Extract the (X, Y) coordinate from the center of the cell holding the provided text.  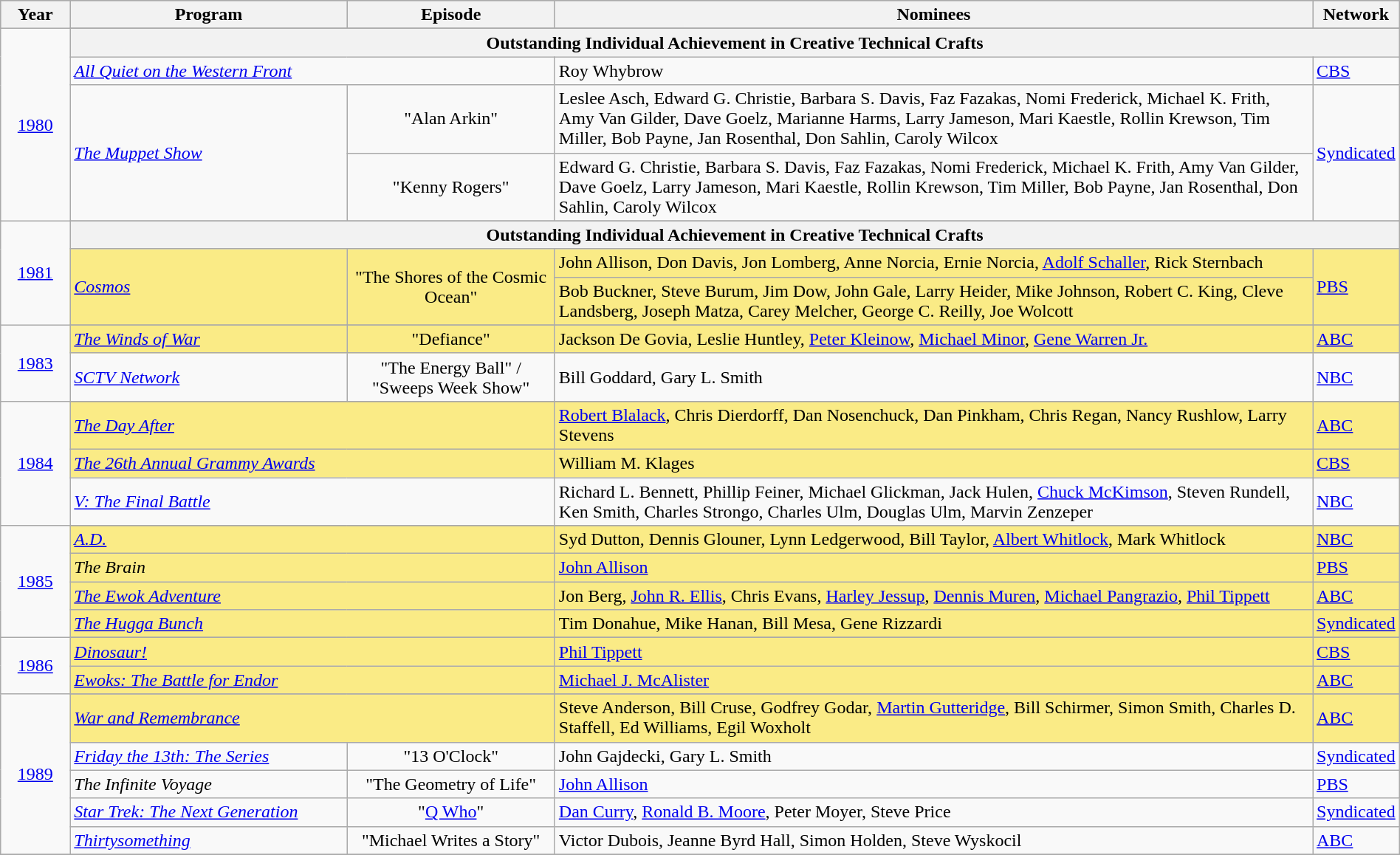
1989 (35, 774)
SCTV Network (208, 377)
William M. Klages (933, 463)
Year (35, 15)
Phil Tippett (933, 652)
1983 (35, 363)
Jackson De Govia, Leslie Huntley, Peter Kleinow, Michael Minor, Gene Warren Jr. (933, 339)
The Ewok Adventure (312, 596)
Program (208, 15)
1984 (35, 463)
Tim Donahue, Mike Hanan, Bill Mesa, Gene Rizzardi (933, 624)
Ewoks: The Battle for Endor (312, 680)
The Muppet Show (208, 153)
"The Geometry of Life" (450, 784)
The Infinite Voyage (208, 784)
The Brain (312, 568)
John Gajdecki, Gary L. Smith (933, 756)
Michael J. McAlister (933, 680)
All Quiet on the Western Front (312, 71)
Syd Dutton, Dennis Glouner, Lynn Ledgerwood, Bill Taylor, Albert Whitlock, Mark Whitlock (933, 540)
The Day After (312, 425)
A.D. (312, 540)
"Defiance" (450, 339)
1986 (35, 666)
War and Remembrance (312, 718)
"13 O'Clock" (450, 756)
Cosmos (208, 286)
"Alan Arkin" (450, 119)
The 26th Annual Grammy Awards (312, 463)
Dinosaur! (312, 652)
1981 (35, 273)
Steve Anderson, Bill Cruse, Godfrey Godar, Martin Gutteridge, Bill Schirmer, Simon Smith, Charles D. Staffell, Ed Williams, Egil Woxholt (933, 718)
"The Energy Ball" / "Sweeps Week Show" (450, 377)
Dan Curry, Ronald B. Moore, Peter Moyer, Steve Price (933, 812)
Jon Berg, John R. Ellis, Chris Evans, Harley Jessup, Dennis Muren, Michael Pangrazio, Phil Tippett (933, 596)
Thirtysomething (208, 840)
Friday the 13th: The Series (208, 756)
"Michael Writes a Story" (450, 840)
V: The Final Battle (312, 501)
1980 (35, 125)
The Hugga Bunch (312, 624)
"Kenny Rogers" (450, 187)
Robert Blalack, Chris Dierdorff, Dan Nosenchuck, Dan Pinkham, Chris Regan, Nancy Rushlow, Larry Stevens (933, 425)
Roy Whybrow (933, 71)
Star Trek: The Next Generation (208, 812)
The Winds of War (208, 339)
Episode (450, 15)
Nominees (933, 15)
"Q Who" (450, 812)
John Allison, Don Davis, Jon Lomberg, Anne Norcia, Ernie Norcia, Adolf Schaller, Rick Sternbach (933, 263)
Bill Goddard, Gary L. Smith (933, 377)
1985 (35, 582)
Victor Dubois, Jeanne Byrd Hall, Simon Holden, Steve Wyskocil (933, 840)
"The Shores of the Cosmic Ocean" (450, 286)
Network (1356, 15)
